From the cell containing the given text, extract its center point as (x, y) coordinate. 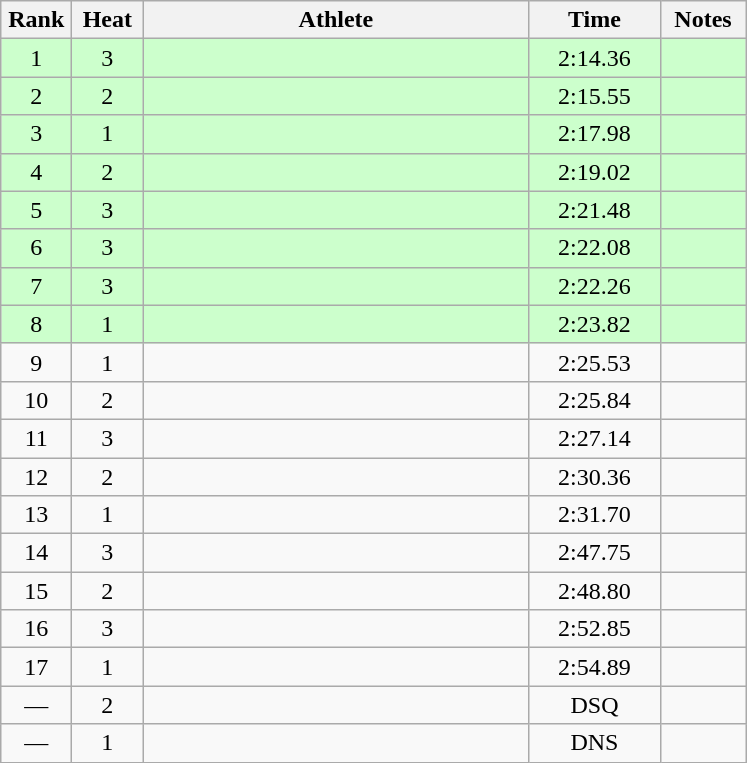
12 (36, 477)
6 (36, 248)
2:21.48 (594, 210)
2:30.36 (594, 477)
2:17.98 (594, 134)
7 (36, 286)
11 (36, 438)
Heat (108, 20)
14 (36, 553)
2:23.82 (594, 324)
2:54.89 (594, 667)
DNS (594, 743)
10 (36, 400)
2:22.26 (594, 286)
9 (36, 362)
5 (36, 210)
Notes (703, 20)
2:31.70 (594, 515)
4 (36, 172)
2:14.36 (594, 58)
2:27.14 (594, 438)
2:25.84 (594, 400)
Athlete (336, 20)
Rank (36, 20)
2:22.08 (594, 248)
2:19.02 (594, 172)
15 (36, 591)
2:52.85 (594, 629)
2:47.75 (594, 553)
16 (36, 629)
Time (594, 20)
DSQ (594, 705)
17 (36, 667)
13 (36, 515)
2:15.55 (594, 96)
8 (36, 324)
2:25.53 (594, 362)
2:48.80 (594, 591)
